Pinpoint the cell where the given text exists, returning its [X, Y] midpoint coordinate. 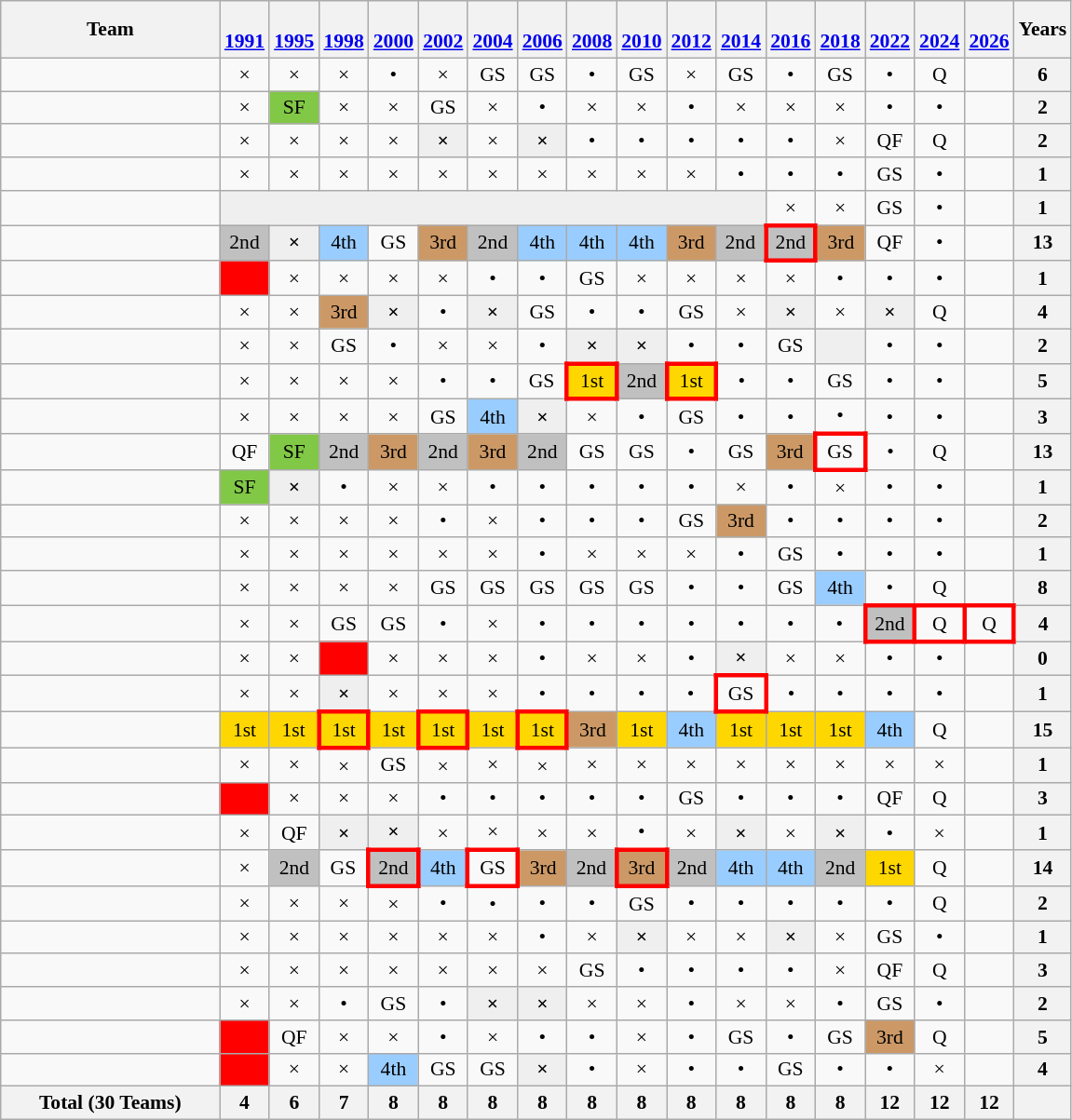
14 [1043, 868]
2000 [393, 30]
2002 [443, 30]
2004 [492, 30]
2010 [641, 30]
2022 [890, 30]
1998 [343, 30]
2012 [691, 30]
2026 [989, 30]
2008 [592, 30]
2006 [542, 30]
Team [110, 30]
2016 [790, 30]
Total (30 Teams) [110, 1103]
2014 [741, 30]
1991 [244, 30]
2024 [939, 30]
1995 [294, 30]
7 [343, 1103]
Years [1043, 30]
15 [1043, 730]
2018 [840, 30]
0 [1043, 659]
